Capture the cell that displays the provided text and extract its (X, Y) central coordinate. 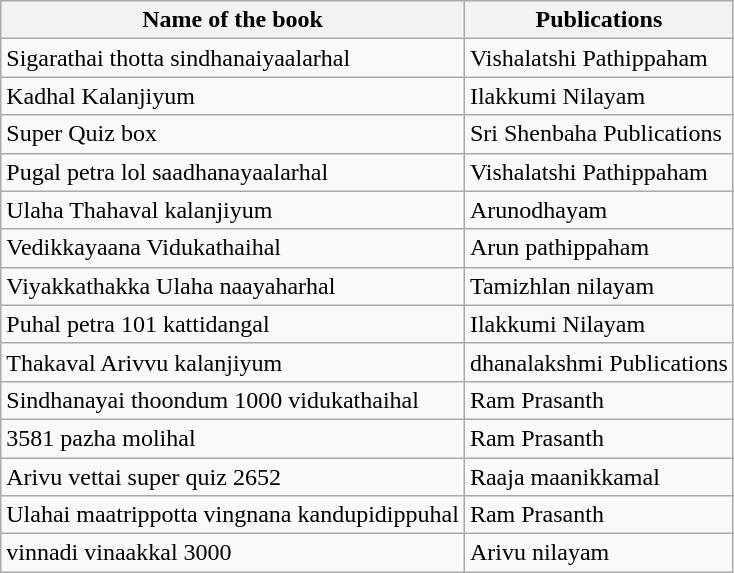
Publications (598, 20)
Arivu nilayam (598, 553)
Vedikkayaana Vidukathaihal (233, 248)
Puhal petra 101 kattidangal (233, 324)
Name of the book (233, 20)
Ulaha Thahaval kalanjiyum (233, 210)
Raaja maanikkamal (598, 477)
Sigarathai thotta sindhanaiyaalarhal (233, 58)
Super Quiz box (233, 134)
Sri Shenbaha Publications (598, 134)
3581 pazha molihal (233, 438)
Pugal petra lol saadhanayaalarhal (233, 172)
Kadhal Kalanjiyum (233, 96)
vinnadi vinaakkal 3000 (233, 553)
dhanalakshmi Publications (598, 362)
Arivu vettai super quiz 2652 (233, 477)
Sindhanayai thoondum 1000 vidukathaihal (233, 400)
Arun pathippaham (598, 248)
Arunodhayam (598, 210)
Viyakkathakka Ulaha naayaharhal (233, 286)
Tamizhlan nilayam (598, 286)
Thakaval Arivvu kalanjiyum (233, 362)
Ulahai maatrippotta vingnana kandupidippuhal (233, 515)
